Capture the cell that displays the provided text and extract its [x, y] central coordinate. 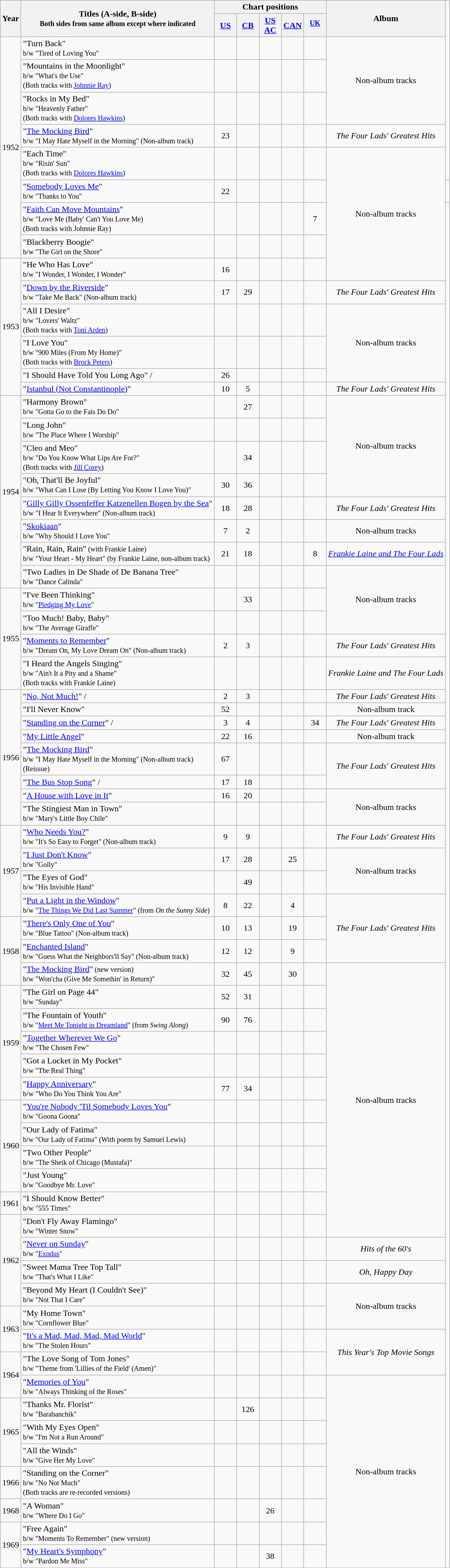
20 [248, 795]
"I Just Don't Know"b/w "Golly" [118, 859]
29 [248, 292]
23 [226, 136]
"All I Desire"b/w "Lovers' Waltz"(Both tracks with Toni Arden) [118, 320]
Year [11, 18]
"Faith Can Move Mountains"b/w "Love Me (Baby' Can't You Love Me)(Both tracks with Johnnie Ray) [118, 219]
"The Mocking Bird" (new version)b/w "Won'cha (Give Me Somethin' in Return)" [118, 974]
"Two Ladies in De Shade of De Banana Tree"b/w "Dance Calinda" [118, 577]
"A House with Love in It" [118, 795]
32 [226, 974]
"Free Again"b/w "Moments To Remember" (new version) [118, 1533]
"The Love Song of Tom Jones"b/w "Theme from 'Lillies of the Field' (Amen)" [118, 1363]
"A Woman"b/w "Where Do I Go" [118, 1511]
33 [248, 599]
"I Should Have Told You Long Ago" / [118, 375]
"My Heart's Symphony"b/w "Pardon Me Miss" [118, 1556]
Album [386, 18]
"You're Nobody 'Til Somebody Loves You"b/w "Goona Goona" [118, 1111]
1969 [11, 1545]
"I'll Never Know" [118, 710]
"I Should Know Better"b/w "555 Times" [118, 1203]
67 [226, 759]
USAC [270, 25]
UK [315, 25]
"Cleo and Meo" b/w "Do You Know What Lips Are For?"(Both tracks with Jill Corey) [118, 457]
76 [248, 1020]
"The Bus Stop Song" / [118, 782]
36 [248, 485]
"It's a Mad, Mad, Mad, Mad World"b/w "The Stolen Hours" [118, 1340]
"Blackberry Boogie"b/w "The Girl on the Shore" [118, 246]
1953 [11, 326]
1964 [11, 1375]
"Just Young"b/w "Goodbye Mr. Love" [118, 1180]
1956 [11, 757]
"Happy Anniversary"b/w "Who Do You Think You Are" [118, 1089]
1952 [11, 147]
This Year's Top Movie Songs [386, 1352]
CB [248, 25]
"Down by the Riverside"b/w "Take Me Back" (Non-album track) [118, 292]
1963 [11, 1329]
31 [248, 997]
"Memories of You"b/w "Always Thinking of the Roses" [118, 1386]
"No, Not Much!" / [118, 696]
"Moments to Remember"b/w "Dream On, My Love Dream On" (Non-album track) [118, 645]
13 [248, 928]
Chart positions [270, 7]
"Never on Sunday"b/w "Exodus" [118, 1249]
US [226, 25]
1957 [11, 871]
"Standing on the Corner" / [118, 723]
"I Love You"b/w "900 Miles (From My Home)"(Both tracks with Brock Peters) [118, 352]
25 [293, 859]
"There's Only One of You"b/w "Blue Tattoo" (Non-album track) [118, 928]
"Harmony Brown"b/w "Gotta Go to the Fais Do Do" [118, 407]
1954 [11, 492]
1962 [11, 1260]
1965 [11, 1432]
"My Home Town"b/w "Cornflower Blue" [118, 1318]
90 [226, 1020]
"The Fountain of Youth"b/w "Meet Me Tonight in Dreamland" (from Swing Along) [118, 1020]
Oh, Happy Day [386, 1272]
"Two Other People"b/w "The Sheik of Chicago (Mustafa)" [118, 1157]
"Too Much! Baby, Baby"b/w "The Average Giraffe" [118, 623]
"Who Needs You?"b/w "It's So Easy to Forget" (Non-album track) [118, 837]
1959 [11, 1042]
CAN [293, 25]
"Got a Locket in My Pocket"b/w "The Real Thing" [118, 1066]
"I've Been Thinking"b/w "Pledging My Love" [118, 599]
"He Who Has Love"b/w "I Wonder, I Wonder, I Wonder" [118, 269]
"Turn Back"b/w "Tired of Loving You" [118, 48]
Titles (A-side, B-side)Both sides from same album except where indicated [118, 18]
"With My Eyes Open"b/w "I'm Not a Run Around" [118, 1432]
1958 [11, 951]
"Rocks in My Bed"b/w "Heavenly Father"(Both tracks with Dolores Hawkins) [118, 108]
45 [248, 974]
"Each Time"b/w "Risin' Sun"(Both tracks with Dolores Hawkins) [118, 163]
"Beyond My Heart (I Couldn't See)"b/w "Not That I Care" [118, 1294]
"The Girl on Page 44"b/w "Sunday" [118, 997]
"Somebody Loves Me"b/w "Thanks to You" [118, 191]
"I Heard the Angels Singing"b/w "Ain't It a Pity and a Shame"(Both tracks with Frankie Laine) [118, 673]
"Standing on the Corner"b/w "No Not Much"(Both tracks are re-recorded versions) [118, 1483]
"Thanks Mr. Florist"b/w "Barabanchik" [118, 1409]
"Long John"b/w "The Place Where I Worship" [118, 430]
126 [248, 1409]
"Oh, That'll Be Joyful"b/w "What Can I Lose (By Letting You Know I Love You)" [118, 485]
49 [248, 882]
77 [226, 1089]
"Together Wherever We Go"b/w "The Chosen Few" [118, 1043]
"Rain, Rain, Rain" (with Frankie Laine)b/w "Your Heart - My Heart" (by Frankie Laine, non-album track) [118, 554]
1961 [11, 1203]
"Sweet Mama Tree Top Tall"b/w "That's What I Like" [118, 1272]
"Mountains in the Moonlight"b/w "What's the Use"(Both tracks with Johnnie Ray) [118, 76]
21 [226, 554]
1955 [11, 639]
"The Mocking Bird"b/w "I May Hate Myself in the Morning" (Non-album track)(Reissue) [118, 759]
"The Stingiest Man in Town"b/w "Mary's Little Boy Chile" [118, 813]
27 [248, 407]
"All the Winds"b/w "Give Her My Love" [118, 1455]
"Istanbul (Not Constantinople)" [118, 389]
"Gilly Gilly Ossenfeffer Katzenellen Bogen by the Sea"b/w "I Hear It Everywhere" (Non-album track) [118, 508]
1968 [11, 1511]
"Skokiaan"b/w "Why Should I Love You" [118, 531]
"My Little Angel" [118, 736]
"Don't Fly Away Flamingo"b/w "Winter Snow" [118, 1226]
"Put a Light in the Window"b/w "The Things We Did Last Summer" (from On the Sunny Side) [118, 905]
"Enchanted Island"b/w "Guess What the Neighbors'll Say" (Non-album track) [118, 951]
1960 [11, 1146]
Hits of the 60's [386, 1249]
19 [293, 928]
"The Eyes of God"b/w "His Invisible Hand" [118, 882]
5 [248, 389]
1966 [11, 1483]
"Our Lady of Fatima"b/w "Our Lady of Fatima" (With poem by Samuel Lewis) [118, 1135]
"The Mocking Bird"b/w "I May Hate Myself in the Morning" (Non-album track) [118, 136]
38 [270, 1556]
